For the text-containing cell, return its midpoint in (X, Y) coordinate format. 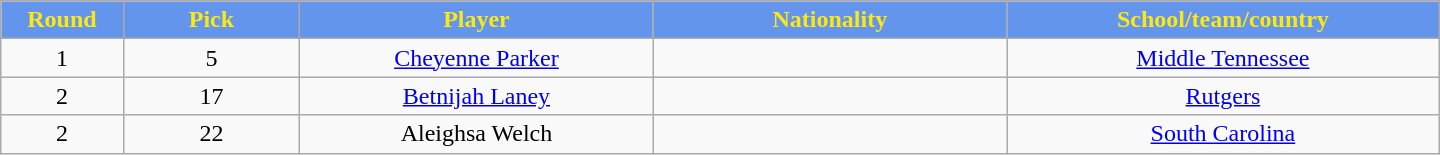
Round (62, 20)
22 (212, 134)
Betnijah Laney (476, 96)
Nationality (830, 20)
Rutgers (1224, 96)
Aleighsa Welch (476, 134)
School/team/country (1224, 20)
1 (62, 58)
Pick (212, 20)
Player (476, 20)
Cheyenne Parker (476, 58)
17 (212, 96)
South Carolina (1224, 134)
5 (212, 58)
Middle Tennessee (1224, 58)
